Search for the cell housing the specified text and yield its (X, Y) center coordinate. 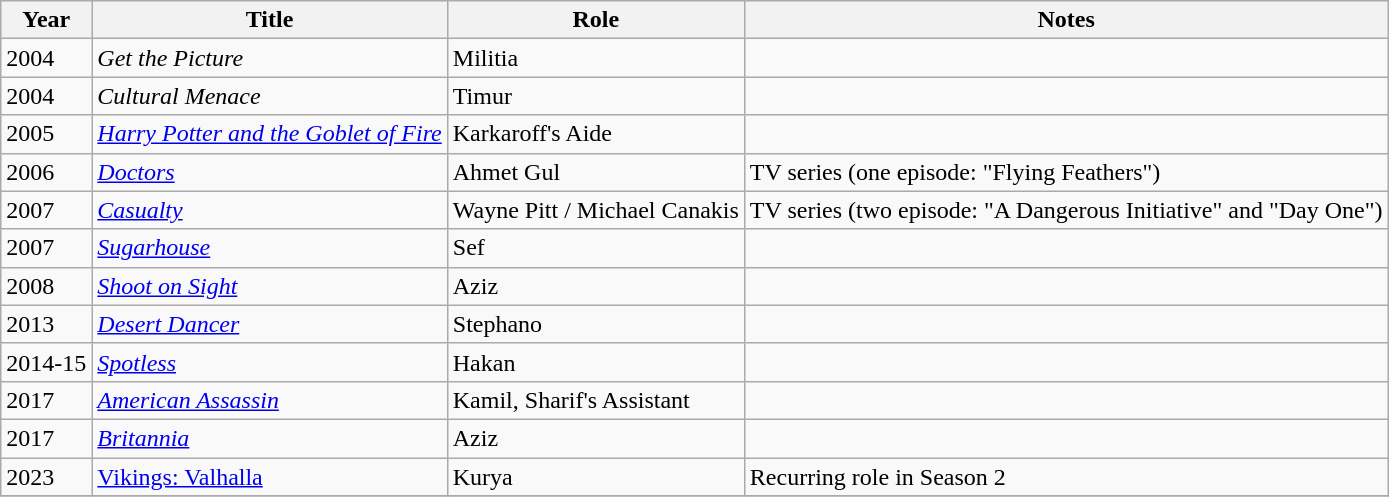
American Assassin (270, 400)
2005 (46, 134)
Hakan (596, 362)
Role (596, 20)
Militia (596, 58)
Title (270, 20)
Wayne Pitt / Michael Canakis (596, 210)
Desert Dancer (270, 324)
Kurya (596, 477)
Stephano (596, 324)
Casualty (270, 210)
Karkaroff's Aide (596, 134)
Harry Potter and the Goblet of Fire (270, 134)
Sef (596, 248)
Recurring role in Season 2 (1066, 477)
2023 (46, 477)
Cultural Menace (270, 96)
TV series (two episode: "A Dangerous Initiative" and "Day One") (1066, 210)
Get the Picture (270, 58)
Doctors (270, 172)
Britannia (270, 438)
2006 (46, 172)
Ahmet Gul (596, 172)
2014-15 (46, 362)
TV series (one episode: "Flying Feathers") (1066, 172)
Timur (596, 96)
Shoot on Sight (270, 286)
Vikings: Valhalla (270, 477)
Sugarhouse (270, 248)
Kamil, Sharif's Assistant (596, 400)
2013 (46, 324)
Year (46, 20)
Spotless (270, 362)
Notes (1066, 20)
2008 (46, 286)
